Detect which cell encompasses the target text, then output its (X, Y) center coordinate. 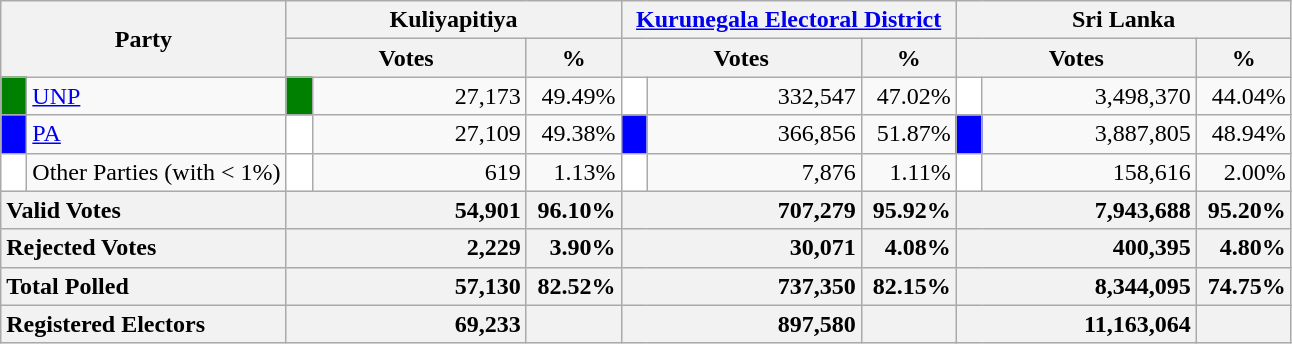
27,173 (419, 96)
27,109 (419, 134)
95.92% (908, 210)
49.38% (574, 134)
82.52% (574, 286)
30,071 (741, 248)
48.94% (1244, 134)
57,130 (406, 286)
Registered Electors (144, 324)
897,580 (741, 324)
1.13% (574, 172)
Kurunegala Electoral District (788, 20)
95.20% (1244, 210)
1.11% (908, 172)
2.00% (1244, 172)
Other Parties (with < 1%) (156, 172)
7,943,688 (1076, 210)
54,901 (406, 210)
82.15% (908, 286)
4.08% (908, 248)
Total Polled (144, 286)
PA (156, 134)
2,229 (406, 248)
Rejected Votes (144, 248)
8,344,095 (1076, 286)
737,350 (741, 286)
96.10% (574, 210)
158,616 (1089, 172)
400,395 (1076, 248)
UNP (156, 96)
Party (144, 39)
3.90% (574, 248)
619 (419, 172)
Sri Lanka (1124, 20)
Kuliyapitiya (454, 20)
3,887,805 (1089, 134)
11,163,064 (1076, 324)
51.87% (908, 134)
707,279 (741, 210)
4.80% (1244, 248)
49.49% (574, 96)
44.04% (1244, 96)
Valid Votes (144, 210)
69,233 (406, 324)
47.02% (908, 96)
74.75% (1244, 286)
366,856 (754, 134)
7,876 (754, 172)
332,547 (754, 96)
3,498,370 (1089, 96)
